For the text-containing cell, return its midpoint in (x, y) coordinate format. 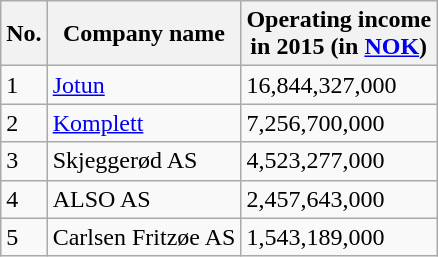
7,256,700,000 (339, 123)
16,844,327,000 (339, 85)
Carlsen Fritzøe AS (144, 237)
Komplett (144, 123)
No. (24, 34)
5 (24, 237)
2 (24, 123)
ALSO AS (144, 199)
Jotun (144, 85)
4,523,277,000 (339, 161)
Company name (144, 34)
1,543,189,000 (339, 237)
Operating incomein 2015 (in NOK) (339, 34)
Skjeggerød AS (144, 161)
1 (24, 85)
3 (24, 161)
4 (24, 199)
2,457,643,000 (339, 199)
